Extract the (X, Y) coordinate from the center of the cell holding the provided text.  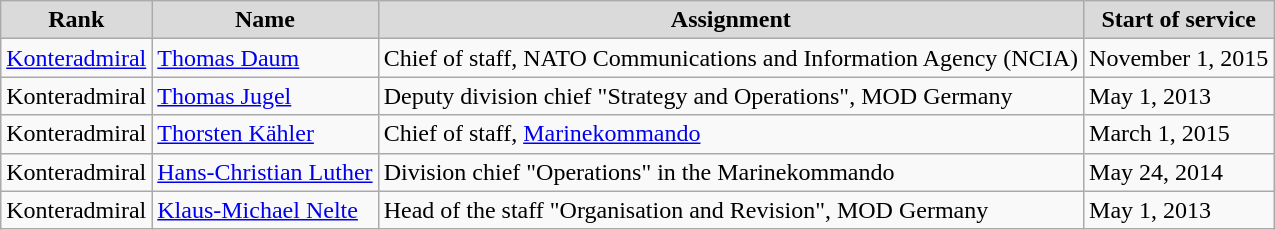
Deputy division chief "Strategy and Operations", MOD Germany (730, 96)
Division chief "Operations" in the Marinekommando (730, 172)
Start of service (1179, 20)
Thomas Daum (265, 58)
Hans-Christian Luther (265, 172)
Head of the staff "Organisation and Revision", MOD Germany (730, 210)
Rank (76, 20)
November 1, 2015 (1179, 58)
March 1, 2015 (1179, 134)
Chief of staff, Marinekommando (730, 134)
Klaus-Michael Nelte (265, 210)
Name (265, 20)
Chief of staff, NATO Communications and Information Agency (NCIA) (730, 58)
May 24, 2014 (1179, 172)
Thorsten Kähler (265, 134)
Thomas Jugel (265, 96)
Assignment (730, 20)
